Detect which cell encompasses the target text, then output its [X, Y] center coordinate. 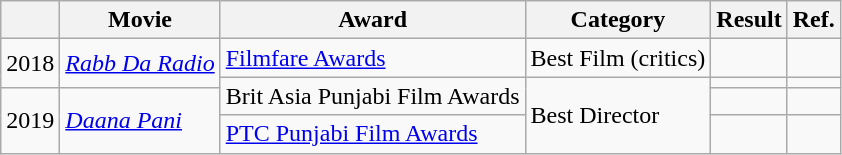
2018 [30, 64]
Rabb Da Radio [140, 64]
Best Director [618, 115]
PTC Punjabi Film Awards [372, 134]
Daana Pani [140, 120]
2019 [30, 120]
Best Film (critics) [618, 58]
Filmfare Awards [372, 58]
Brit Asia Punjabi Film Awards [372, 96]
Category [618, 20]
Result [749, 20]
Award [372, 20]
Movie [140, 20]
Ref. [814, 20]
